Return the [x, y] coordinate for the center point of the cell that contains the specified text.  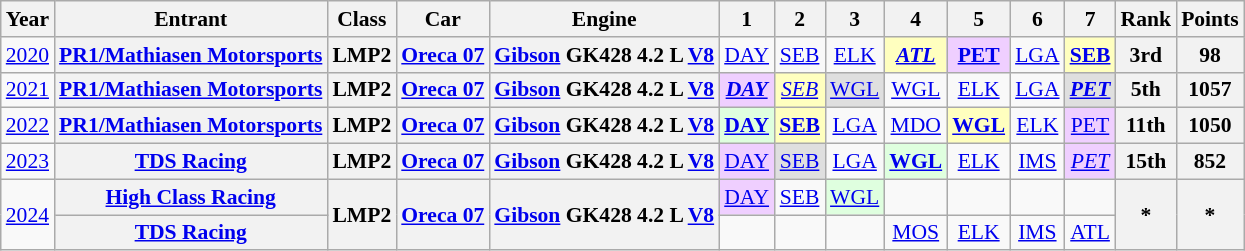
2022 [28, 126]
2020 [28, 55]
Class [362, 19]
5th [1146, 90]
2024 [28, 214]
2021 [28, 90]
852 [1210, 162]
11th [1146, 126]
5 [978, 19]
1057 [1210, 90]
High Class Racing [190, 197]
Rank [1146, 19]
2 [800, 19]
Car [442, 19]
4 [916, 19]
7 [1090, 19]
MOS [916, 233]
MDO [916, 126]
Engine [604, 19]
2023 [28, 162]
15th [1146, 162]
Year [28, 19]
98 [1210, 55]
1 [746, 19]
3rd [1146, 55]
6 [1037, 19]
Points [1210, 19]
1050 [1210, 126]
3 [854, 19]
Entrant [190, 19]
